Identify which cell holds the provided text, then report its (x, y) central coordinate. 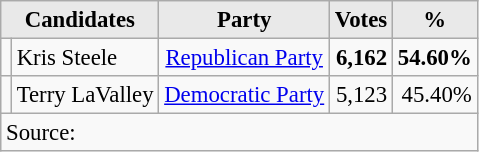
Candidates (80, 20)
Kris Steele (85, 58)
Democratic Party (244, 95)
Votes (362, 20)
45.40% (434, 95)
% (434, 20)
Republican Party (244, 58)
6,162 (362, 58)
Terry LaValley (85, 95)
54.60% (434, 58)
Party (244, 20)
Source: (239, 133)
5,123 (362, 95)
